Return [X, Y] of the center of cell containing provided text 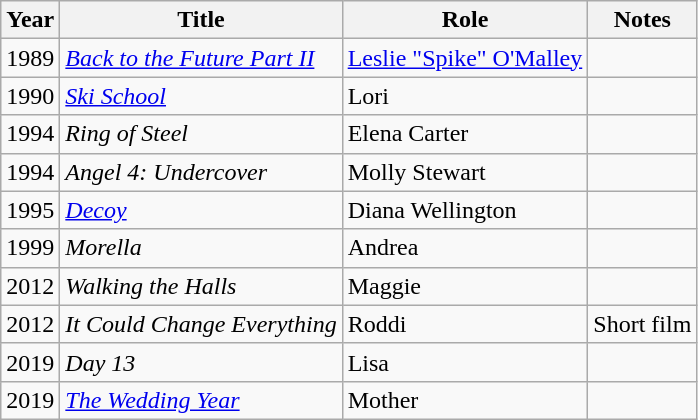
Morella [201, 248]
Mother [465, 400]
Title [201, 20]
It Could Change Everything [201, 324]
Molly Stewart [465, 172]
1995 [30, 210]
1989 [30, 58]
Ski School [201, 96]
Back to the Future Part II [201, 58]
Decoy [201, 210]
Diana Wellington [465, 210]
Elena Carter [465, 134]
Year [30, 20]
Ring of Steel [201, 134]
Lori [465, 96]
Role [465, 20]
The Wedding Year [201, 400]
1990 [30, 96]
Lisa [465, 362]
Andrea [465, 248]
Roddi [465, 324]
Angel 4: Undercover [201, 172]
Leslie "Spike" O'Malley [465, 58]
Short film [642, 324]
1999 [30, 248]
Maggie [465, 286]
Day 13 [201, 362]
Walking the Halls [201, 286]
Notes [642, 20]
